Locate the cell with the specified text and output its [x, y] center coordinate. 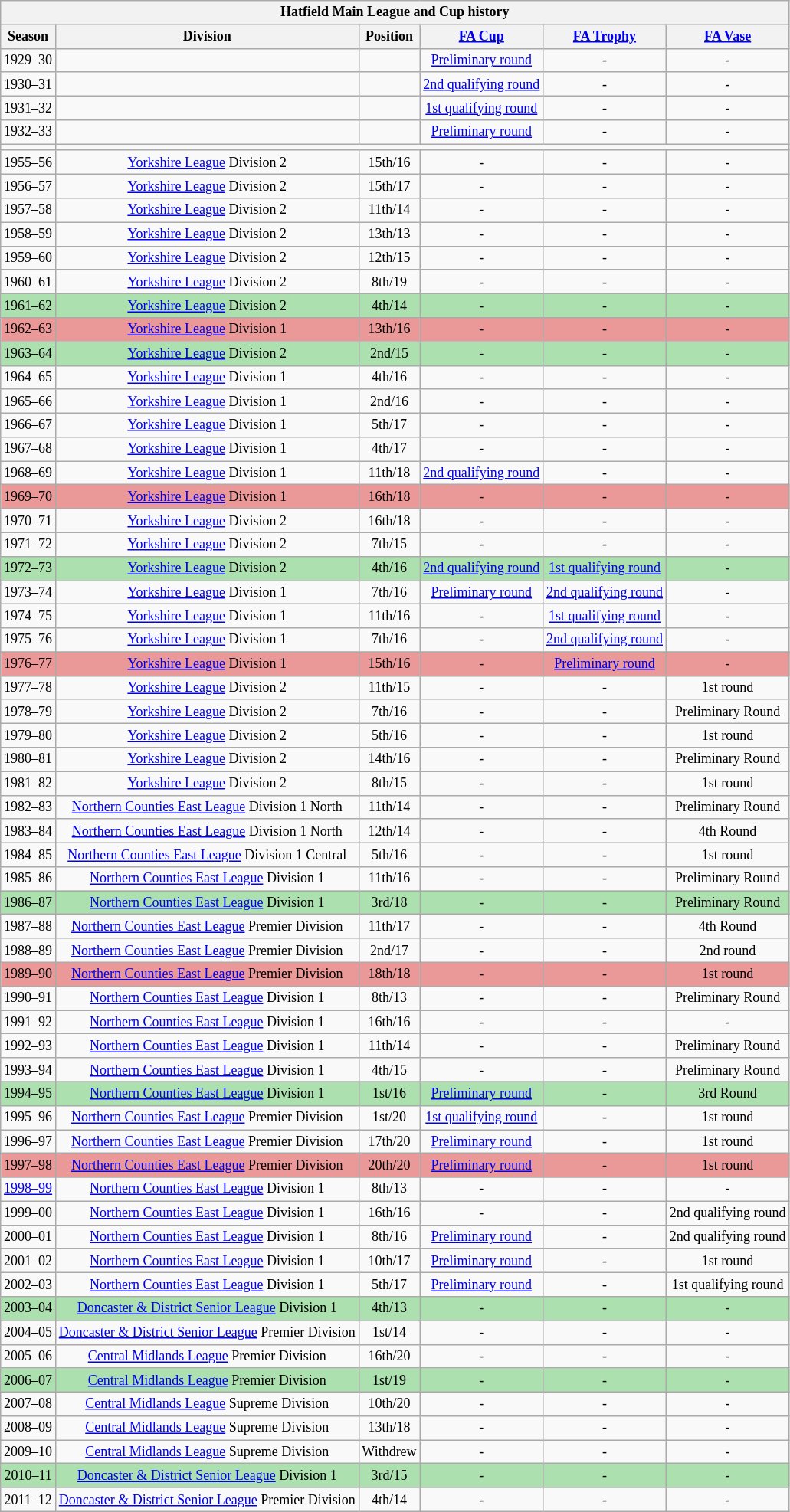
10th/20 [389, 1403]
16th/20 [389, 1356]
1995–96 [28, 1117]
4th/13 [389, 1308]
11th/17 [389, 927]
1957–58 [28, 210]
1955–56 [28, 162]
1997–98 [28, 1166]
1989–90 [28, 974]
8th/16 [389, 1236]
3rd/15 [389, 1475]
1962–63 [28, 329]
1st/19 [389, 1380]
1980–81 [28, 760]
2nd/15 [389, 354]
13th/16 [389, 329]
1982–83 [28, 807]
2003–04 [28, 1308]
8th/19 [389, 282]
3rd Round [728, 1094]
17th/20 [389, 1141]
1986–87 [28, 902]
2004–05 [28, 1333]
18th/18 [389, 974]
1964–65 [28, 377]
2010–11 [28, 1475]
1929–30 [28, 60]
1972–73 [28, 568]
11th/15 [389, 688]
1993–94 [28, 1069]
2nd round [728, 950]
1968–69 [28, 473]
13th/13 [389, 234]
1985–86 [28, 879]
Season [28, 37]
1970–71 [28, 521]
10th/17 [389, 1261]
1973–74 [28, 593]
1st/20 [389, 1117]
1st/16 [389, 1094]
2011–12 [28, 1500]
2005–06 [28, 1356]
2007–08 [28, 1403]
1977–78 [28, 688]
1959–60 [28, 257]
4th/17 [389, 449]
1958–59 [28, 234]
Position [389, 37]
3rd/18 [389, 902]
1992–93 [28, 1046]
1976–77 [28, 663]
1967–68 [28, 449]
1987–88 [28, 927]
8th/15 [389, 783]
4th/15 [389, 1069]
2nd/16 [389, 401]
Northern Counties East League Division 1 Central [207, 855]
12th/15 [389, 257]
15th/17 [389, 187]
1978–79 [28, 711]
1991–92 [28, 1022]
1984–85 [28, 855]
1974–75 [28, 616]
14th/16 [389, 760]
1931–32 [28, 107]
1963–64 [28, 354]
2nd/17 [389, 950]
1983–84 [28, 830]
Hatfield Main League and Cup history [395, 12]
2000–01 [28, 1236]
1930–31 [28, 84]
1971–72 [28, 544]
2002–03 [28, 1285]
FA Cup [481, 37]
1965–66 [28, 401]
12th/14 [389, 830]
1998–99 [28, 1189]
7th/15 [389, 544]
1990–91 [28, 997]
Withdrew [389, 1452]
2001–02 [28, 1261]
1999–00 [28, 1213]
1975–76 [28, 640]
1996–97 [28, 1141]
FA Vase [728, 37]
11th/18 [389, 473]
2009–10 [28, 1452]
1969–70 [28, 496]
Division [207, 37]
1979–80 [28, 735]
1988–89 [28, 950]
13th/18 [389, 1428]
20th/20 [389, 1166]
1956–57 [28, 187]
1st/14 [389, 1333]
2008–09 [28, 1428]
1961–62 [28, 305]
FA Trophy [605, 37]
1981–82 [28, 783]
2006–07 [28, 1380]
1960–61 [28, 282]
1966–67 [28, 424]
1932–33 [28, 132]
1994–95 [28, 1094]
